Determine the (x, y) coordinate at the center of the cell enclosing the given text.  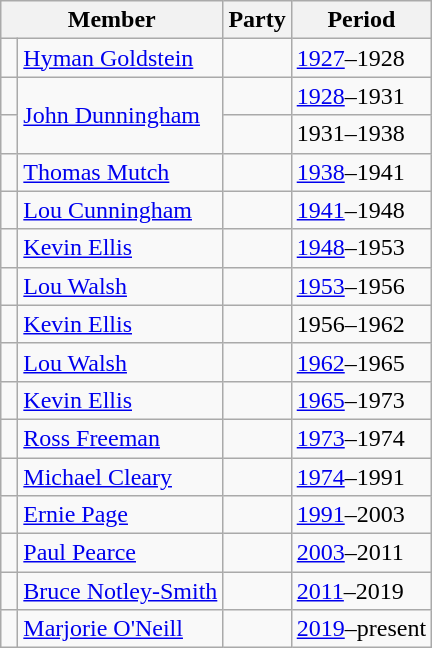
1938–1941 (361, 172)
John Dunningham (120, 115)
Thomas Mutch (120, 172)
Michael Cleary (120, 477)
2011–2019 (361, 591)
Ernie Page (120, 515)
1956–1962 (361, 324)
1962–1965 (361, 362)
2003–2011 (361, 553)
1973–1974 (361, 438)
1931–1938 (361, 134)
1974–1991 (361, 477)
1991–2003 (361, 515)
Period (361, 20)
Hyman Goldstein (120, 58)
Lou Cunningham (120, 210)
1953–1956 (361, 286)
1927–1928 (361, 58)
1928–1931 (361, 96)
Ross Freeman (120, 438)
1941–1948 (361, 210)
Paul Pearce (120, 553)
Member (112, 20)
1965–1973 (361, 400)
Marjorie O'Neill (120, 629)
1948–1953 (361, 248)
2019–present (361, 629)
Party (257, 20)
Bruce Notley-Smith (120, 591)
